For the text-containing cell, return its midpoint in (X, Y) coordinate format. 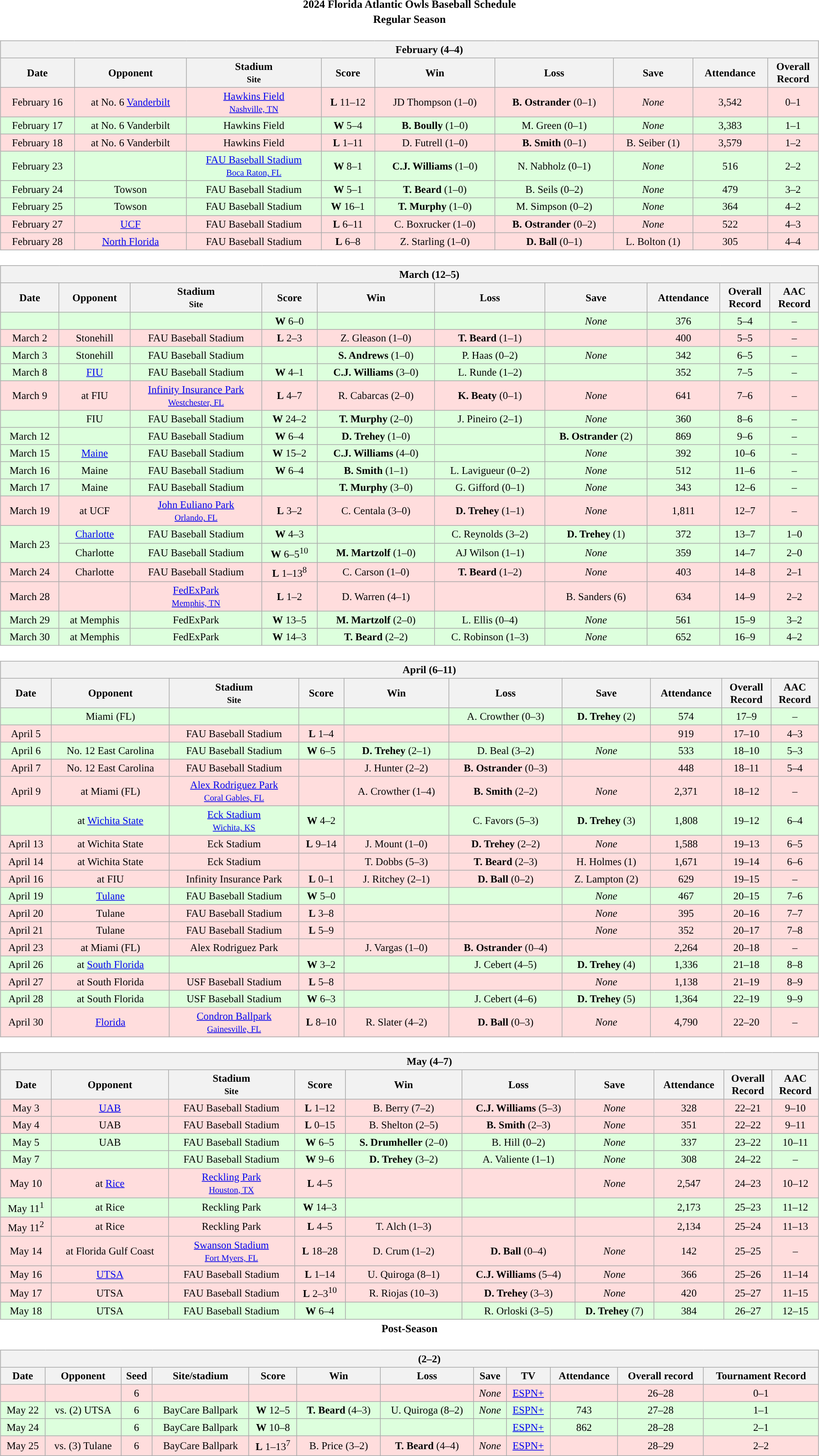
May 10 (26, 1183)
17–9 (746, 717)
W 8–1 (348, 166)
D. Ball (0–1) (554, 241)
C.J. Williams (4–0) (376, 453)
J. Ritchey (2–1) (396, 879)
C. Boxrucker (1–0) (435, 224)
W 3–2 (321, 965)
400 (684, 338)
Miami (FL) (110, 717)
869 (684, 436)
T. Murphy (1–0) (435, 207)
North Florida (131, 241)
19–15 (746, 879)
L 4–7 (290, 396)
L 0–1 (321, 879)
B. Price (3–2) (339, 1445)
17–10 (746, 733)
12–7 (745, 511)
22–21 (748, 1108)
1,364 (686, 999)
C.J. Williams (3–0) (376, 372)
vs. (2) UTSA (83, 1410)
7–8 (795, 930)
May 14 (26, 1251)
J. Vargas (1–0) (396, 947)
328 (689, 1108)
D. Trehey (3–3) (518, 1292)
C. Reynolds (3–2) (490, 534)
May 111 (26, 1207)
1,588 (686, 844)
February 24 (37, 190)
L 3–8 (321, 913)
25–25 (748, 1251)
27–28 (661, 1410)
L 6–8 (348, 241)
L 0–15 (320, 1125)
Z. Starling (1–0) (435, 241)
28–28 (661, 1428)
12–15 (795, 1311)
26–28 (661, 1393)
April 16 (26, 879)
L. Bolton (1) (653, 241)
U. Quiroga (8–1) (403, 1275)
Overall record (661, 1376)
T. Beard (1–0) (435, 190)
(2–2) (409, 1359)
B. Smith (2–2) (505, 792)
2,547 (689, 1183)
S. Drumheller (2–0) (403, 1142)
R. Slater (4–2) (396, 1022)
March 19 (30, 511)
T. Dobbs (5–3) (396, 861)
February 27 (37, 224)
C. Robinson (1–3) (490, 637)
21–19 (746, 982)
March 30 (30, 637)
2,134 (689, 1227)
P. Haas (0–2) (490, 355)
W 13–5 (290, 620)
19–14 (746, 861)
3,579 (730, 143)
1,671 (686, 861)
19–13 (746, 844)
Z. Lampton (2) (606, 879)
T. Beard (4–3) (339, 1410)
at Florida Gulf Coast (110, 1251)
384 (689, 1311)
T. Murphy (2–0) (376, 419)
392 (684, 453)
10–6 (745, 453)
20–18 (746, 947)
18–11 (746, 768)
516 (730, 166)
351 (689, 1125)
1,138 (686, 982)
D. Trehey (3–2) (403, 1159)
4,790 (686, 1022)
522 (730, 224)
May 24 (23, 1428)
7–7 (795, 913)
D. Trehey (2–2) (505, 844)
D. Futrell (1–0) (435, 143)
2,264 (686, 947)
B. Ostrander (0–4) (505, 947)
S. Andrews (1–0) (376, 355)
W 5–1 (348, 190)
22–22 (748, 1125)
14–8 (745, 572)
629 (686, 879)
May 22 (23, 1410)
April 23 (26, 947)
3,542 (730, 102)
T. Beard (4–4) (427, 1445)
L 2–310 (320, 1292)
FAU Baseball StadiumBoca Raton, FL (254, 166)
2,173 (689, 1207)
R. Riojas (10–3) (403, 1292)
D. Crum (1–2) (403, 1251)
8–8 (795, 965)
16–9 (745, 637)
C.J. Williams (5–4) (518, 1275)
Swanson StadiumFort Myers, FL (231, 1251)
L 1–12 (320, 1108)
10–11 (795, 1142)
20–17 (746, 930)
Tournament Record (761, 1376)
743 (584, 1410)
L 3–2 (290, 511)
R. Cabarcas (2–0) (376, 396)
March 24 (30, 572)
5–5 (745, 338)
1–2 (793, 143)
February (4–4) (409, 49)
March 28 (30, 596)
305 (730, 241)
T. Beard (1–2) (490, 572)
24–22 (748, 1159)
359 (684, 553)
B. Hill (0–2) (518, 1142)
533 (686, 751)
T. Alch (1–3) (403, 1227)
8–9 (795, 982)
D. Trehey (4) (606, 965)
634 (684, 596)
20–16 (746, 913)
L 5–8 (321, 982)
Seed (137, 1376)
22–20 (746, 1022)
Hawkins FieldNashville, TN (254, 102)
18–12 (746, 792)
D. Ball (0–4) (518, 1251)
K. Beaty (0–1) (490, 396)
J. Pineiro (2–1) (490, 419)
April 6 (26, 751)
11–14 (795, 1275)
April 19 (26, 896)
11–6 (745, 471)
1–0 (794, 534)
Florida (110, 1022)
420 (689, 1292)
D. Trehey (1–1) (490, 511)
479 (730, 190)
23–22 (748, 1142)
N. Nabholz (0–1) (554, 166)
Alex Rodriguez Park (234, 947)
L 1–138 (290, 572)
L 6–11 (348, 224)
D. Beal (3–2) (505, 751)
B. Smith (1–1) (376, 471)
25–24 (748, 1227)
467 (686, 896)
641 (684, 396)
February 28 (37, 241)
11–12 (795, 1207)
6–6 (795, 861)
9–10 (795, 1108)
Infinity Insurance ParkWestchester, FL (196, 396)
W 5–4 (348, 126)
W 6–510 (290, 553)
14–9 (745, 596)
574 (686, 717)
C.J. Williams (5–3) (518, 1108)
25–27 (748, 1292)
February 23 (37, 166)
April 30 (26, 1022)
1,808 (686, 821)
W 6–3 (321, 999)
919 (686, 733)
395 (686, 913)
Condron BallparkGainesville, FL (234, 1022)
11–15 (795, 1292)
D. Trehey (7) (614, 1311)
May 17 (26, 1292)
AJ Wilson (1–1) (490, 553)
L 1–11 (348, 143)
W 9–6 (320, 1159)
March 12 (30, 436)
308 (689, 1159)
Z. Gleason (1–0) (376, 338)
February 18 (37, 143)
March 15 (30, 453)
4–4 (793, 241)
March 23 (30, 544)
J. Mount (1–0) (396, 844)
13–7 (745, 534)
11–13 (795, 1227)
W 10–8 (273, 1428)
15–9 (745, 620)
May 3 (26, 1108)
14–7 (745, 553)
May 112 (26, 1227)
B. Smith (2–3) (518, 1125)
February 17 (37, 126)
B. Ostrander (0–3) (505, 768)
5–3 (795, 751)
M. Green (0–1) (554, 126)
D. Trehey (3) (606, 821)
D. Trehey (1) (596, 534)
862 (584, 1428)
C. Favors (5–3) (505, 821)
John Euliano ParkOrlando, FL (196, 511)
376 (684, 321)
21–18 (746, 965)
B. Seiber (1) (653, 143)
March 2 (30, 338)
Infinity Insurance Park (234, 879)
T. Beard (1–1) (490, 338)
May 25 (23, 1445)
L 9–14 (321, 844)
L 1–2 (290, 596)
W 4–1 (290, 372)
April 9 (26, 792)
TV (528, 1376)
18–10 (746, 751)
D. Trehey (2–1) (396, 751)
A. Crowther (0–3) (505, 717)
March 8 (30, 372)
Eck StadiumWichita, KS (234, 821)
B. Boully (1–0) (435, 126)
U. Quiroga (8–2) (427, 1410)
A. Crowther (1–4) (396, 792)
A. Valiente (1–1) (518, 1159)
C. Carson (1–0) (376, 572)
JD Thompson (1–0) (435, 102)
1,811 (684, 511)
512 (684, 471)
May 7 (26, 1159)
May (4–7) (409, 1061)
L 5–9 (321, 930)
342 (684, 355)
D. Ball (0–2) (505, 879)
652 (684, 637)
B. Berry (7–2) (403, 1108)
Reckling ParkHouston, TX (231, 1183)
April 14 (26, 861)
April 7 (26, 768)
D. Trehey (1–0) (376, 436)
L 2–3 (290, 338)
B. Shelton (2–5) (403, 1125)
H. Holmes (1) (606, 861)
March 17 (30, 488)
B. Ostrander (0–1) (554, 102)
W 4–2 (321, 821)
2–0 (794, 553)
2,371 (686, 792)
March 3 (30, 355)
343 (684, 488)
May 4 (26, 1125)
3,383 (730, 126)
22–19 (746, 999)
T. Beard (2–3) (505, 861)
L 11–12 (348, 102)
February 25 (37, 207)
448 (686, 768)
20–15 (746, 896)
360 (684, 419)
Site/stadium (201, 1376)
T. Beard (2–2) (376, 637)
May 18 (26, 1311)
D. Trehey (2) (606, 717)
March (12–5) (409, 274)
W 16–1 (348, 207)
March 29 (30, 620)
B. Seils (0–2) (554, 190)
T. Murphy (3–0) (376, 488)
R. Orloski (3–5) (518, 1311)
April 27 (26, 982)
L 1–14 (320, 1275)
M. Martzolf (1–0) (376, 553)
B. Sanders (6) (596, 596)
April 20 (26, 913)
May 5 (26, 1142)
vs. (3) Tulane (83, 1445)
L. Lavigueur (0–2) (490, 471)
L 1–137 (273, 1445)
at UCF (94, 511)
D. Trehey (5) (606, 999)
W 5–0 (321, 896)
D. Warren (4–1) (376, 596)
B. Smith (0–1) (554, 143)
C. Centala (3–0) (376, 511)
9–11 (795, 1125)
April 5 (26, 733)
403 (684, 572)
B. Ostrander (0–2) (554, 224)
337 (689, 1142)
B. Ostrander (2) (596, 436)
L 1–4 (321, 733)
W 24–2 (290, 419)
March 9 (30, 396)
FedExParkMemphis, TN (196, 596)
L 18–28 (320, 1251)
9–6 (745, 436)
April 26 (26, 965)
UCF (131, 224)
J. Cebert (4–5) (505, 965)
7–5 (745, 372)
364 (730, 207)
25–23 (748, 1207)
25–26 (748, 1275)
April 28 (26, 999)
561 (684, 620)
28–29 (661, 1445)
1,336 (686, 965)
6–4 (795, 821)
April 21 (26, 930)
J. Hunter (2–2) (396, 768)
G. Gifford (0–1) (490, 488)
10–12 (795, 1183)
M. Simpson (0–2) (554, 207)
J. Cebert (4–6) (505, 999)
Alex Rodriguez ParkCoral Gables, FL (234, 792)
February 16 (37, 102)
8–6 (745, 419)
L. Ellis (0–4) (490, 620)
April (6–11) (409, 670)
372 (684, 534)
142 (689, 1251)
D. Ball (0–3) (505, 1022)
C.J. Williams (1–0) (435, 166)
12–6 (745, 488)
24–23 (748, 1183)
April 13 (26, 844)
L. Runde (1–2) (490, 372)
W 6–0 (290, 321)
March 16 (30, 471)
19–12 (746, 821)
W 4–3 (290, 534)
W 12–5 (273, 1410)
L 8–10 (321, 1022)
M. Martzolf (2–0) (376, 620)
May 16 (26, 1275)
366 (689, 1275)
W 15–2 (290, 453)
9–9 (795, 999)
26–27 (748, 1311)
